Identify which cell holds the provided text, then report its (X, Y) central coordinate. 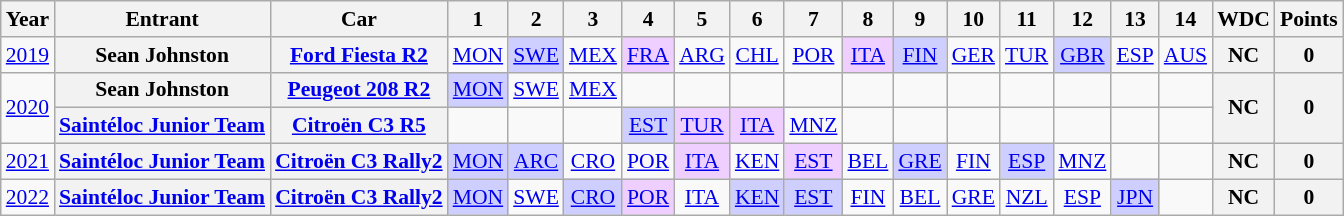
2021 (28, 162)
4 (648, 19)
Citroën C3 R5 (359, 126)
14 (1186, 19)
13 (1134, 19)
2022 (28, 197)
Entrant (162, 19)
Peugeot 208 R2 (359, 90)
2020 (28, 108)
12 (1082, 19)
Ford Fiesta R2 (359, 55)
8 (868, 19)
GBR (1082, 55)
JPN (1134, 197)
Points (1309, 19)
2019 (28, 55)
AUS (1186, 55)
Car (359, 19)
CHL (757, 55)
6 (757, 19)
Year (28, 19)
ARG (702, 55)
NZL (1026, 197)
1 (478, 19)
WDC (1244, 19)
7 (813, 19)
5 (702, 19)
FRA (648, 55)
GER (974, 55)
3 (593, 19)
2 (536, 19)
9 (920, 19)
ARC (536, 162)
11 (1026, 19)
10 (974, 19)
